Identify which cell holds the provided text, then report its (x, y) central coordinate. 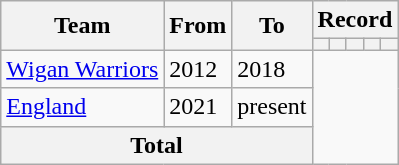
England (82, 107)
To (272, 26)
Wigan Warriors (82, 69)
Total (156, 145)
2018 (272, 69)
2012 (198, 69)
Team (82, 26)
present (272, 107)
Record (355, 20)
2021 (198, 107)
From (198, 26)
